Output the [x, y] coordinate of the center of the cell containing the given text.  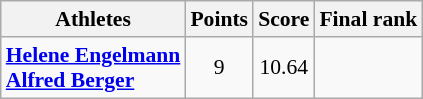
Points [219, 19]
Athletes [94, 19]
Helene EngelmannAlfred Berger [94, 68]
9 [219, 68]
Final rank [368, 19]
10.64 [284, 68]
Score [284, 19]
